Determine the [x, y] coordinate at the center of the cell enclosing the given text.  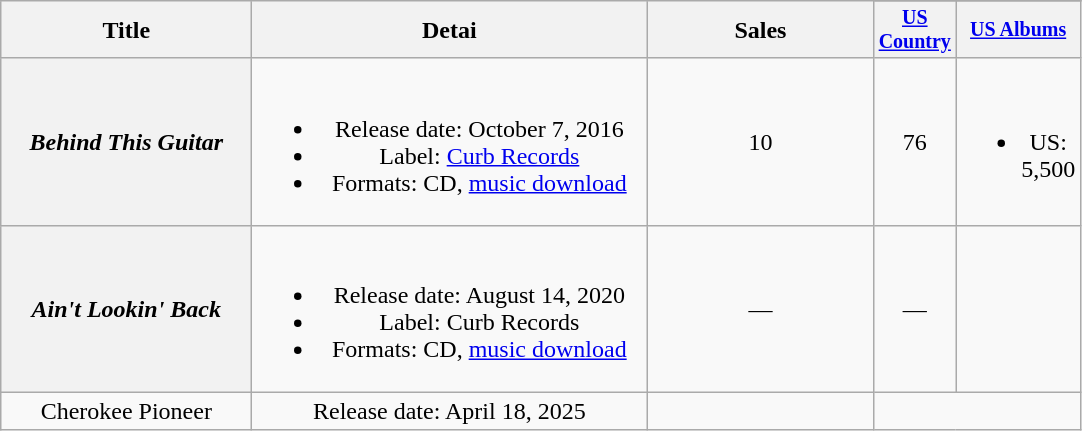
76 [915, 142]
US: 5,500 [1018, 142]
Release date: August 14, 2020Label: Curb RecordsFormats: CD, music download [450, 308]
US Albums [1018, 30]
Detai [450, 30]
Title [126, 30]
Cherokee Pioneer [126, 411]
10 [760, 142]
US Country [915, 30]
Ain't Lookin' Back [126, 308]
Sales [760, 30]
Release date: October 7, 2016Label: Curb RecordsFormats: CD, music download [450, 142]
Release date: April 18, 2025 [450, 411]
Behind This Guitar [126, 142]
